From the cell containing the given text, extract its center point as [X, Y] coordinate. 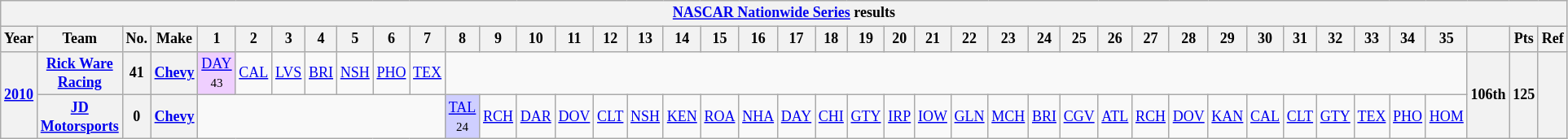
13 [645, 39]
IRP [899, 117]
10 [536, 39]
25 [1078, 39]
15 [720, 39]
32 [1335, 39]
17 [796, 39]
MCH [1008, 117]
31 [1300, 39]
DAY43 [217, 73]
19 [866, 39]
106th [1488, 94]
DAY [796, 117]
23 [1008, 39]
8 [462, 39]
Pts [1524, 39]
6 [391, 39]
4 [321, 39]
Team [80, 39]
22 [969, 39]
GLN [969, 117]
14 [682, 39]
Make [174, 39]
No. [137, 39]
TAL24 [462, 117]
Rick Ware Racing [80, 73]
ROA [720, 117]
2 [254, 39]
3 [288, 39]
18 [831, 39]
Ref [1553, 39]
35 [1447, 39]
27 [1151, 39]
1 [217, 39]
LVS [288, 73]
125 [1524, 94]
CHI [831, 117]
NHA [758, 117]
2010 [20, 94]
JD Motorsports [80, 117]
12 [611, 39]
KEN [682, 117]
DAR [536, 117]
24 [1044, 39]
26 [1115, 39]
KAN [1228, 117]
20 [899, 39]
CGV [1078, 117]
9 [499, 39]
21 [933, 39]
30 [1266, 39]
NASCAR Nationwide Series results [784, 13]
5 [355, 39]
28 [1188, 39]
33 [1372, 39]
16 [758, 39]
ATL [1115, 117]
IOW [933, 117]
HOM [1447, 117]
41 [137, 73]
34 [1408, 39]
0 [137, 117]
11 [574, 39]
29 [1228, 39]
Year [20, 39]
7 [428, 39]
